Search for the cell housing the specified text and yield its (x, y) center coordinate. 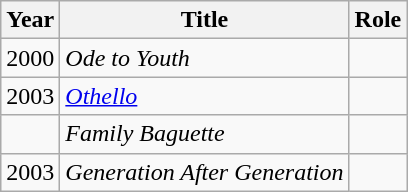
Role (378, 20)
Title (204, 20)
Year (30, 20)
Family Baguette (204, 134)
Generation After Generation (204, 172)
2000 (30, 58)
Othello (204, 96)
Ode to Youth (204, 58)
